Pinpoint the cell where the given text exists, returning its (X, Y) midpoint coordinate. 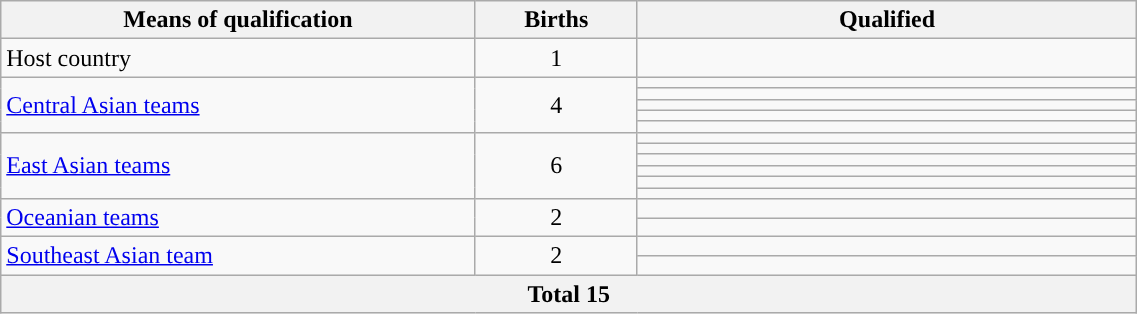
Southeast Asian team (238, 256)
Qualified (886, 20)
Births (556, 20)
Total 15 (569, 294)
Means of qualification (238, 20)
Oceanian teams (238, 218)
Host country (238, 58)
6 (556, 165)
4 (556, 104)
East Asian teams (238, 165)
1 (556, 58)
Central Asian teams (238, 104)
